Find where the given text appears and provide that cell's center as [x, y] coordinate. 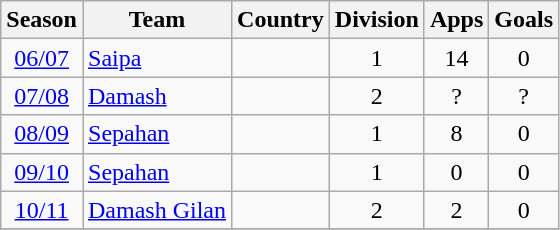
Apps [456, 20]
08/09 [42, 134]
Damash Gilan [156, 210]
10/11 [42, 210]
8 [456, 134]
14 [456, 58]
09/10 [42, 172]
06/07 [42, 58]
Season [42, 20]
07/08 [42, 96]
Saipa [156, 58]
Goals [524, 20]
Team [156, 20]
Country [281, 20]
Damash [156, 96]
Division [376, 20]
